From the cell containing the given text, extract its center point as (X, Y) coordinate. 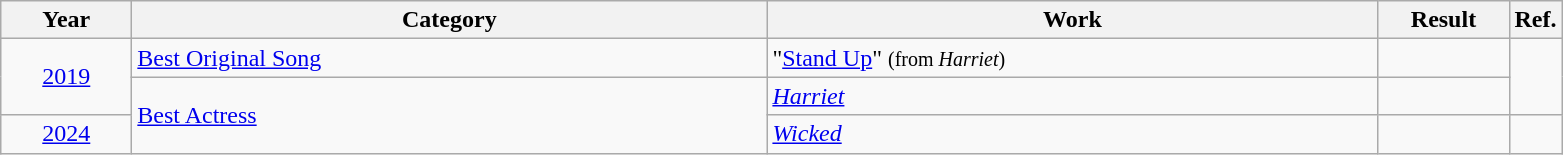
Wicked (1072, 134)
Ref. (1536, 20)
2024 (66, 134)
Best Original Song (450, 58)
2019 (66, 77)
Work (1072, 20)
Result (1444, 20)
Category (450, 20)
Best Actress (450, 115)
Year (66, 20)
"Stand Up" (from Harriet) (1072, 58)
Harriet (1072, 96)
